Scan for the cell matching the given text and deliver its [X, Y] coordinate at center. 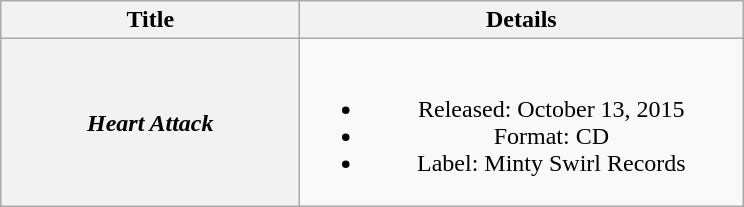
Details [522, 20]
Heart Attack [150, 122]
Title [150, 20]
Released: October 13, 2015Format: CDLabel: Minty Swirl Records [522, 122]
